Pinpoint the cell where the given text exists, returning its (x, y) midpoint coordinate. 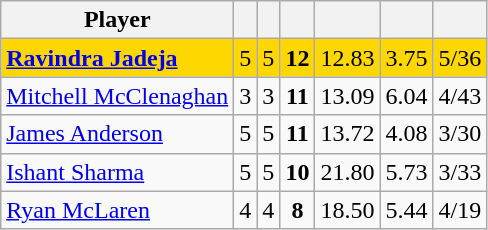
Mitchell McClenaghan (118, 96)
Ishant Sharma (118, 172)
3/30 (460, 134)
Ravindra Jadeja (118, 58)
James Anderson (118, 134)
4.08 (406, 134)
5.44 (406, 210)
12 (298, 58)
Player (118, 20)
Ryan McLaren (118, 210)
6.04 (406, 96)
5/36 (460, 58)
3.75 (406, 58)
5.73 (406, 172)
13.72 (348, 134)
8 (298, 210)
21.80 (348, 172)
13.09 (348, 96)
3/33 (460, 172)
4/19 (460, 210)
4/43 (460, 96)
18.50 (348, 210)
12.83 (348, 58)
10 (298, 172)
